From the cell containing the given text, extract its center point as (x, y) coordinate. 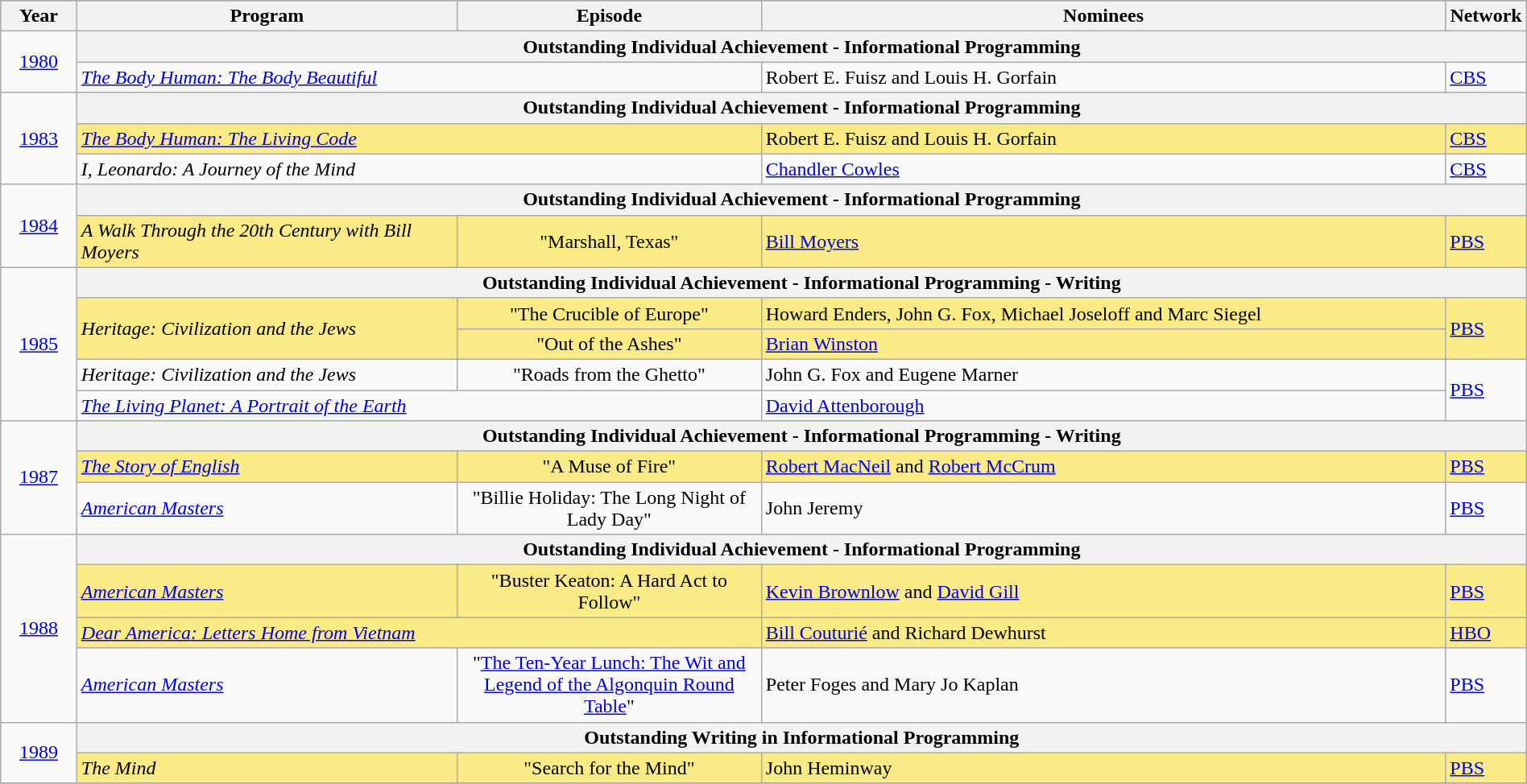
I, Leonardo: A Journey of the Mind (419, 169)
John Jeremy (1103, 509)
The Story of English (267, 467)
Chandler Cowles (1103, 169)
John G. Fox and Eugene Marner (1103, 374)
Program (267, 16)
"The Ten-Year Lunch: The Wit and Legend of the Algonquin Round Table" (609, 685)
Dear America: Letters Home from Vietnam (419, 633)
"A Muse of Fire" (609, 467)
John Heminway (1103, 768)
The Mind (267, 768)
Peter Foges and Mary Jo Kaplan (1103, 685)
A Walk Through the 20th Century with Bill Moyers (267, 241)
Howard Enders, John G. Fox, Michael Joseloff and Marc Siegel (1103, 313)
1988 (39, 628)
1987 (39, 478)
Robert MacNeil and Robert McCrum (1103, 467)
Bill Couturié and Richard Dewhurst (1103, 633)
1984 (39, 225)
David Attenborough (1103, 405)
"Search for the Mind" (609, 768)
Brian Winston (1103, 344)
HBO (1486, 633)
"Marshall, Texas" (609, 241)
The Body Human: The Body Beautiful (419, 77)
Nominees (1103, 16)
"The Crucible of Europe" (609, 313)
Episode (609, 16)
1989 (39, 753)
The Living Planet: A Portrait of the Earth (419, 405)
Bill Moyers (1103, 241)
"Billie Holiday: The Long Night of Lady Day" (609, 509)
1985 (39, 344)
1980 (39, 62)
"Roads from the Ghetto" (609, 374)
1983 (39, 138)
Year (39, 16)
Kevin Brownlow and David Gill (1103, 591)
"Buster Keaton: A Hard Act to Follow" (609, 591)
Outstanding Writing in Informational Programming (801, 737)
Network (1486, 16)
"Out of the Ashes" (609, 344)
The Body Human: The Living Code (419, 138)
